Extract the (X, Y) coordinate from the center of the cell holding the provided text.  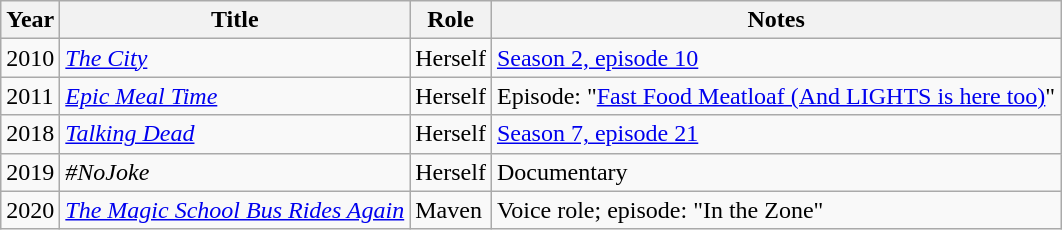
Epic Meal Time (235, 96)
2011 (30, 96)
Notes (776, 20)
The City (235, 58)
Episode: "Fast Food Meatloaf (And LIGHTS is here too)" (776, 96)
2020 (30, 210)
Title (235, 20)
Documentary (776, 172)
Talking Dead (235, 134)
Season 2, episode 10 (776, 58)
#NoJoke (235, 172)
Maven (451, 210)
2010 (30, 58)
2019 (30, 172)
Season 7, episode 21 (776, 134)
2018 (30, 134)
The Magic School Bus Rides Again (235, 210)
Year (30, 20)
Role (451, 20)
Voice role; episode: "In the Zone" (776, 210)
